Pinpoint the cell where the given text exists, returning its [x, y] midpoint coordinate. 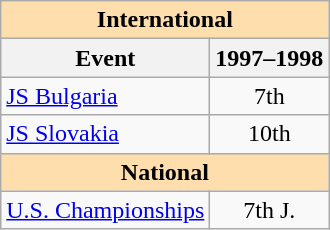
Event [106, 58]
National [165, 172]
7th [270, 96]
10th [270, 134]
U.S. Championships [106, 210]
JS Slovakia [106, 134]
International [165, 20]
7th J. [270, 210]
JS Bulgaria [106, 96]
1997–1998 [270, 58]
